Return [X, Y] of the center of cell containing provided text 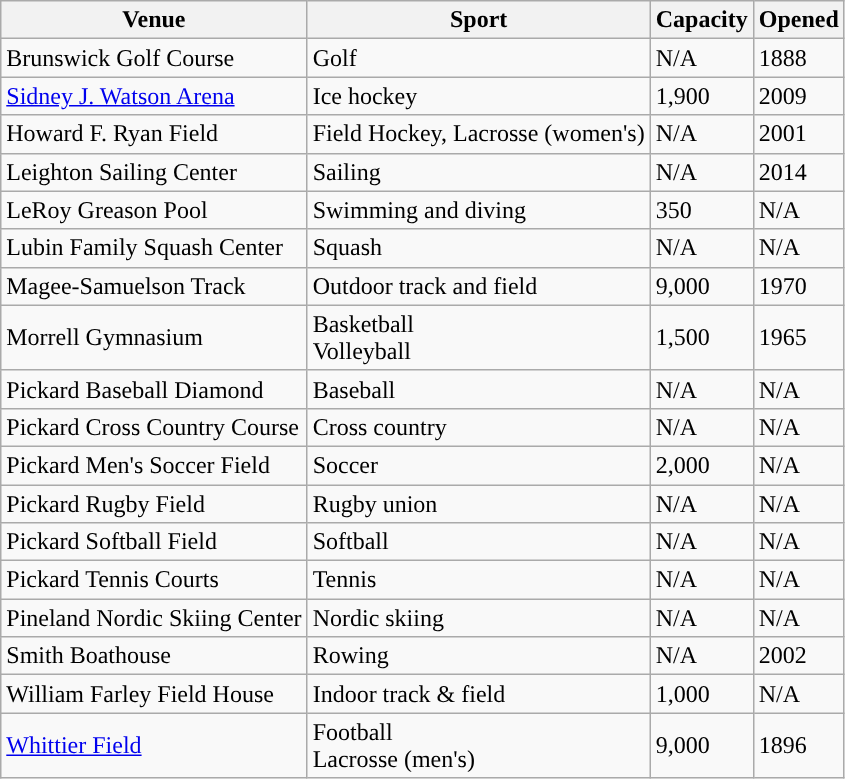
Magee-Samuelson Track [154, 286]
Basketball Volleyball [478, 338]
1965 [798, 338]
2001 [798, 134]
Sidney J. Watson Arena [154, 96]
William Farley Field House [154, 694]
Cross country [478, 427]
Leighton Sailing Center [154, 172]
2009 [798, 96]
2002 [798, 656]
Football Lacrosse (men's) [478, 746]
Indoor track & field [478, 694]
Rugby union [478, 503]
1,000 [702, 694]
1970 [798, 286]
Sport [478, 20]
Morrell Gymnasium [154, 338]
Baseball [478, 389]
Nordic skiing [478, 618]
1896 [798, 746]
Pickard Cross Country Course [154, 427]
Pickard Rugby Field [154, 503]
Pineland Nordic Skiing Center [154, 618]
Golf [478, 58]
Sailing [478, 172]
1,900 [702, 96]
Outdoor track and field [478, 286]
Pickard Baseball Diamond [154, 389]
Lubin Family Squash Center [154, 248]
LeRoy Greason Pool [154, 210]
Ice hockey [478, 96]
Whittier Field [154, 746]
Pickard Softball Field [154, 542]
Squash [478, 248]
Opened [798, 20]
1888 [798, 58]
350 [702, 210]
Capacity [702, 20]
Field Hockey, Lacrosse (women's) [478, 134]
Brunswick Golf Course [154, 58]
Smith Boathouse [154, 656]
2,000 [702, 465]
Tennis [478, 580]
1,500 [702, 338]
2014 [798, 172]
Rowing [478, 656]
Pickard Men's Soccer Field [154, 465]
Swimming and diving [478, 210]
Soccer [478, 465]
Howard F. Ryan Field [154, 134]
Softball [478, 542]
Venue [154, 20]
Pickard Tennis Courts [154, 580]
